Provide the (x, y) coordinate of the cell's center where the given text is located.  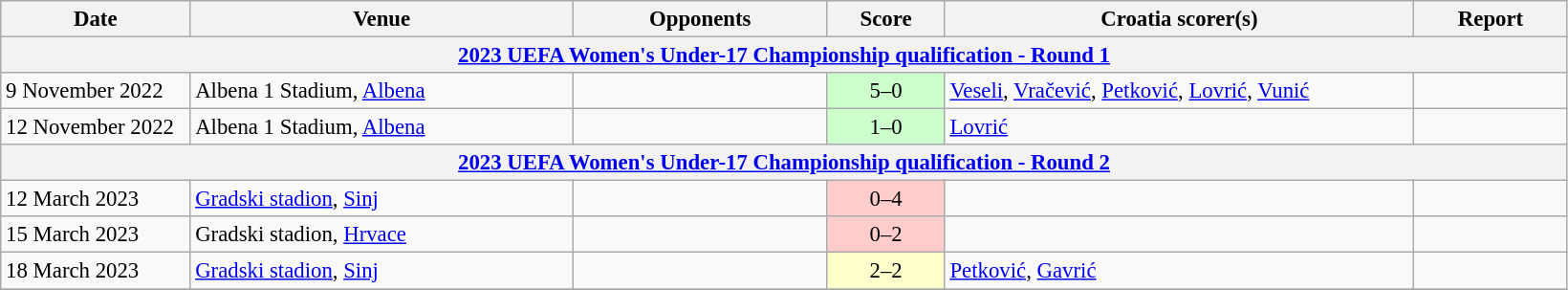
Petković, Gavrić (1180, 271)
2023 UEFA Women's Under-17 Championship qualification - Round 1 (784, 56)
9 November 2022 (96, 91)
0–2 (885, 234)
2–2 (885, 271)
Croatia scorer(s) (1180, 19)
Veseli, Vračević, Petković, Lovrić, Vunić (1180, 91)
Lovrić (1180, 127)
12 November 2022 (96, 127)
15 March 2023 (96, 234)
Gradski stadion, Hrvace (382, 234)
Date (96, 19)
1–0 (885, 127)
Report (1492, 19)
18 March 2023 (96, 271)
12 March 2023 (96, 199)
0–4 (885, 199)
Opponents (700, 19)
2023 UEFA Women's Under-17 Championship qualification - Round 2 (784, 163)
Score (885, 19)
Venue (382, 19)
5–0 (885, 91)
